Output the (x, y) coordinate of the center of the cell containing the given text.  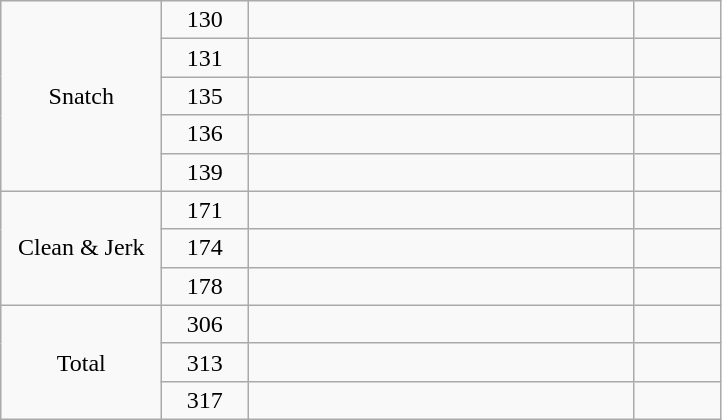
131 (205, 58)
Clean & Jerk (82, 248)
174 (205, 248)
139 (205, 172)
178 (205, 286)
135 (205, 96)
Snatch (82, 96)
130 (205, 20)
171 (205, 210)
313 (205, 362)
317 (205, 400)
306 (205, 324)
136 (205, 134)
Total (82, 362)
